Pinpoint the cell where the given text exists, returning its (x, y) midpoint coordinate. 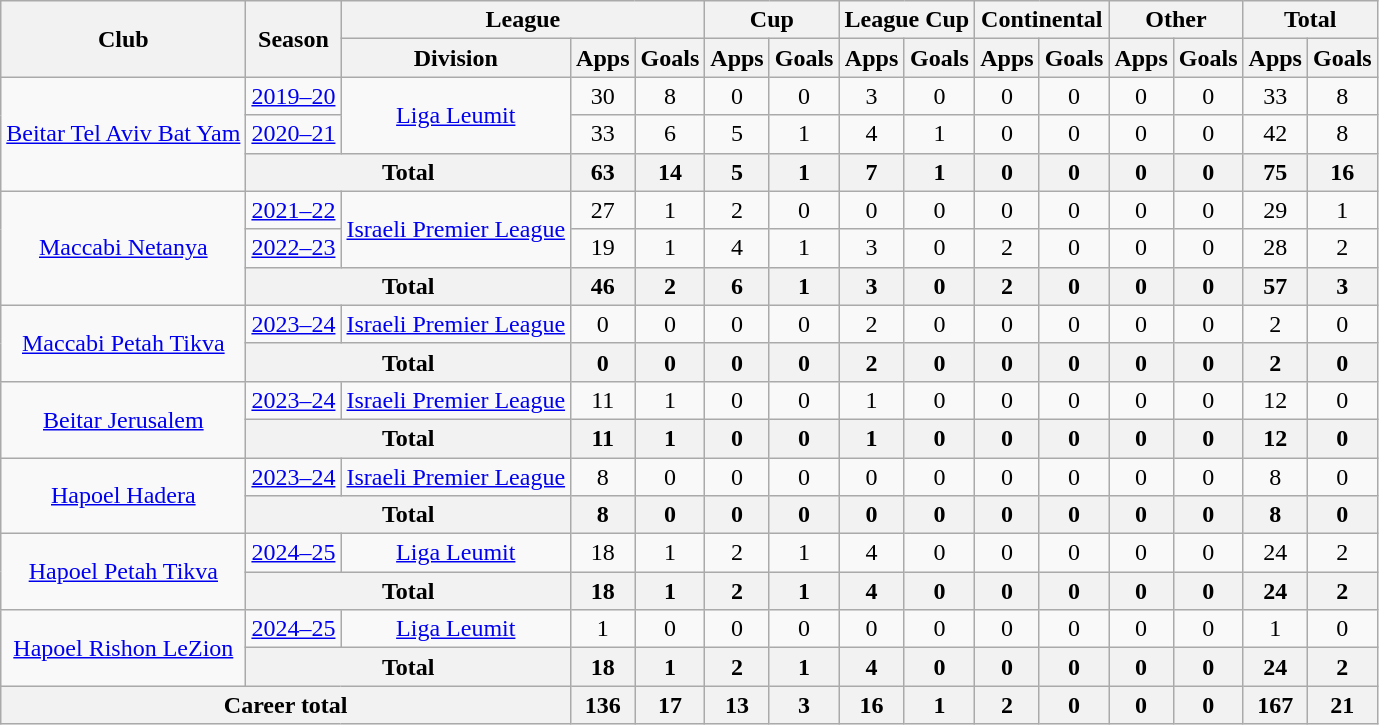
27 (603, 210)
League (523, 20)
29 (1275, 210)
2019–20 (294, 96)
Hapoel Hadera (124, 496)
Beitar Jerusalem (124, 419)
Club (124, 39)
14 (670, 172)
46 (603, 286)
Cup (772, 20)
Maccabi Netanya (124, 248)
League Cup (907, 20)
Hapoel Petah Tikva (124, 572)
17 (670, 705)
Hapoel Rishon LeZion (124, 648)
19 (603, 248)
42 (1275, 134)
63 (603, 172)
28 (1275, 248)
Division (456, 58)
Other (1176, 20)
2021–22 (294, 210)
136 (603, 705)
7 (872, 172)
Season (294, 39)
21 (1342, 705)
30 (603, 96)
75 (1275, 172)
Continental (1042, 20)
Career total (286, 705)
Maccabi Petah Tikva (124, 343)
Beitar Tel Aviv Bat Yam (124, 134)
57 (1275, 286)
2022–23 (294, 248)
167 (1275, 705)
13 (737, 705)
2020–21 (294, 134)
